For the text-containing cell, return its midpoint in [x, y] coordinate format. 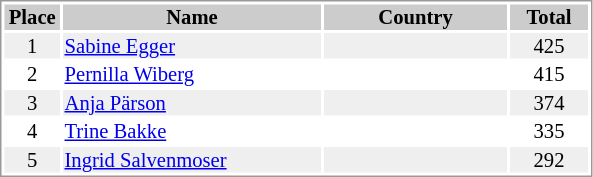
Name [192, 17]
2 [32, 75]
425 [549, 46]
Pernilla Wiberg [192, 75]
292 [549, 160]
Trine Bakke [192, 131]
Anja Pärson [192, 103]
415 [549, 75]
Ingrid Salvenmoser [192, 160]
4 [32, 131]
Total [549, 17]
Country [416, 17]
5 [32, 160]
Sabine Egger [192, 46]
3 [32, 103]
Place [32, 17]
1 [32, 46]
335 [549, 131]
374 [549, 103]
